Determine the [x, y] coordinate at the center of the cell enclosing the given text.  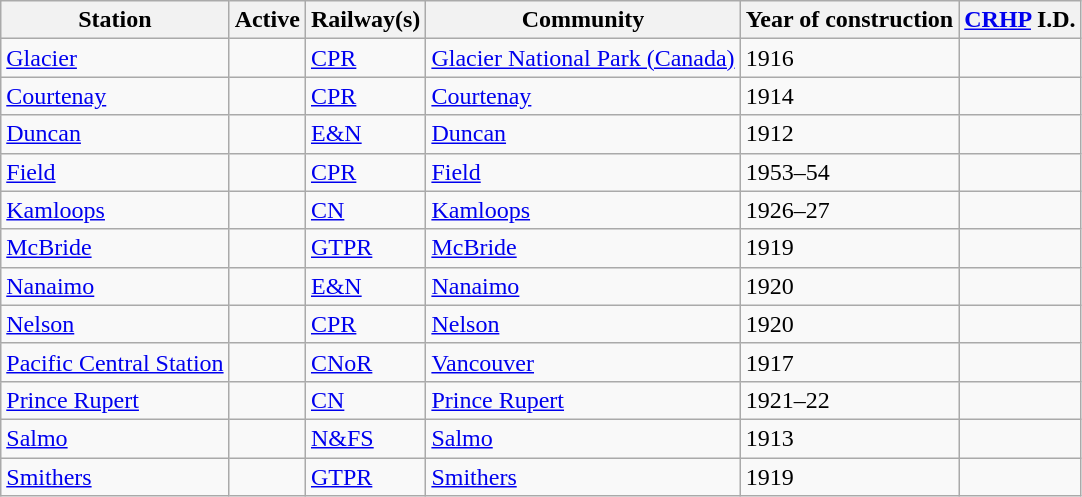
N&FS [365, 438]
1926–27 [850, 210]
1917 [850, 362]
1921–22 [850, 400]
Glacier National Park (Canada) [583, 58]
Railway(s) [365, 20]
1953–54 [850, 172]
Active [267, 20]
CNoR [365, 362]
1916 [850, 58]
CRHP I.D. [1020, 20]
1913 [850, 438]
Station [115, 20]
Vancouver [583, 362]
1914 [850, 96]
1912 [850, 134]
Year of construction [850, 20]
Pacific Central Station [115, 362]
Glacier [115, 58]
Community [583, 20]
